From the cell containing the given text, extract its center point as [x, y] coordinate. 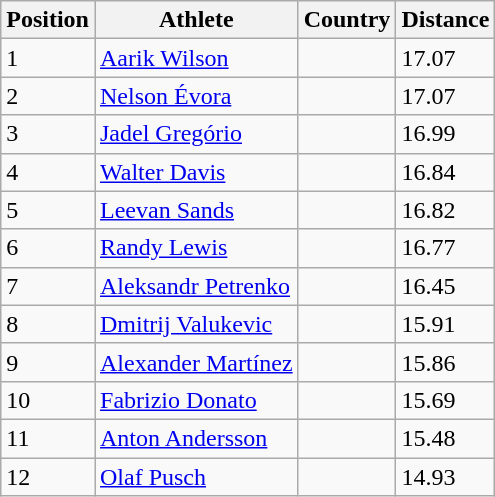
16.45 [446, 286]
14.93 [446, 477]
Aarik Wilson [196, 58]
Olaf Pusch [196, 477]
15.69 [446, 400]
Walter Davis [196, 172]
15.48 [446, 438]
Athlete [196, 20]
Position [48, 20]
Anton Andersson [196, 438]
8 [48, 324]
1 [48, 58]
12 [48, 477]
16.82 [446, 210]
Dmitrij Valukevic [196, 324]
7 [48, 286]
16.77 [446, 248]
Distance [446, 20]
5 [48, 210]
Aleksandr Petrenko [196, 286]
11 [48, 438]
4 [48, 172]
6 [48, 248]
9 [48, 362]
3 [48, 134]
Leevan Sands [196, 210]
Fabrizio Donato [196, 400]
16.99 [446, 134]
15.91 [446, 324]
15.86 [446, 362]
Country [347, 20]
Jadel Gregório [196, 134]
Randy Lewis [196, 248]
Nelson Évora [196, 96]
Alexander Martínez [196, 362]
2 [48, 96]
10 [48, 400]
16.84 [446, 172]
